Capture the cell that displays the provided text and extract its [X, Y] central coordinate. 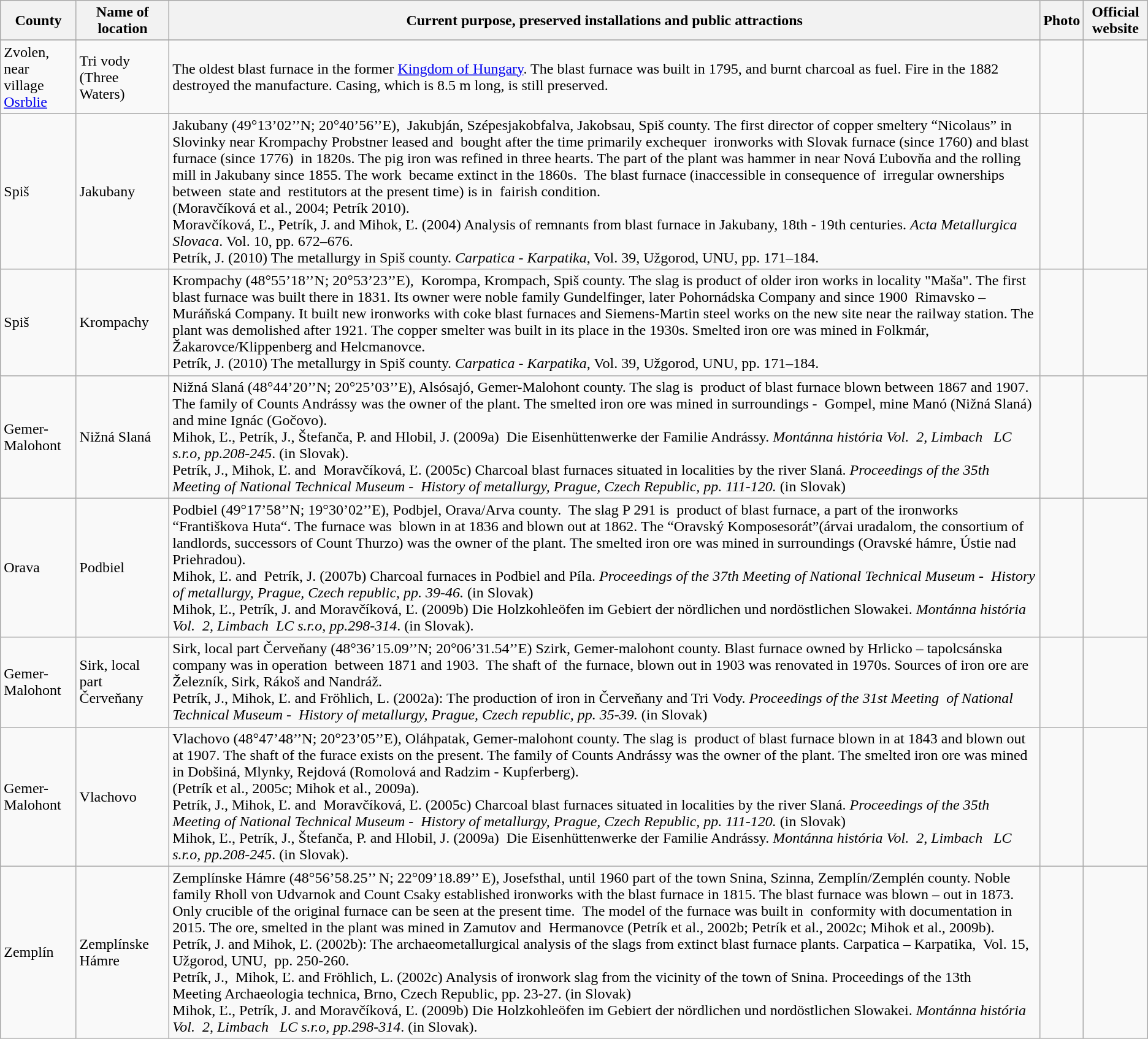
Official website [1116, 21]
Nižná Slaná [123, 437]
Tri vody (Three Waters) [123, 77]
Krompachy [123, 323]
Zemplínske Hámre [123, 952]
Photo [1062, 21]
Orava [38, 568]
Current purpose, preserved installations and public attractions [605, 21]
Zemplín [38, 952]
Jakubany [123, 191]
Name of location [123, 21]
Podbiel [123, 568]
Zvolen,near village Osrblie [38, 77]
Sirk, local part Červeňany [123, 682]
County [38, 21]
Vlachovo [123, 796]
